From the cell containing the given text, extract its center point as [x, y] coordinate. 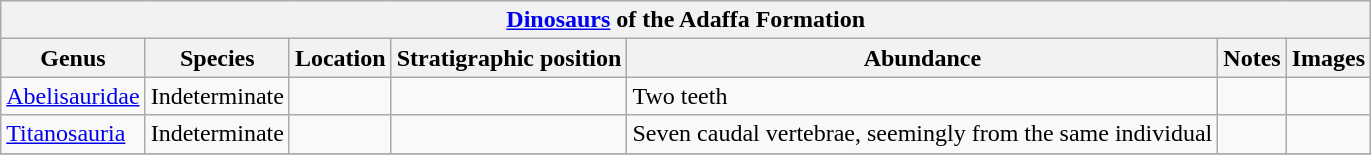
Dinosaurs of the Adaffa Formation [686, 20]
Species [217, 58]
Stratigraphic position [509, 58]
Notes [1252, 58]
Seven caudal vertebrae, seemingly from the same individual [922, 134]
Location [340, 58]
Images [1328, 58]
Titanosauria [73, 134]
Genus [73, 58]
Abelisauridae [73, 96]
Two teeth [922, 96]
Abundance [922, 58]
